Detect which cell encompasses the target text, then output its [X, Y] center coordinate. 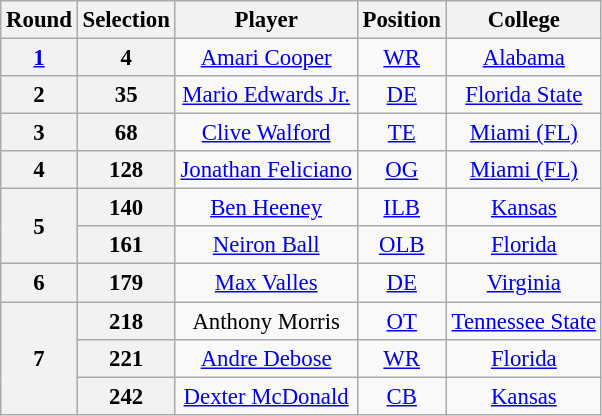
Andre Debose [266, 358]
Max Valles [266, 283]
68 [126, 133]
Florida State [524, 95]
CB [402, 396]
College [524, 20]
Player [266, 20]
3 [39, 133]
TE [402, 133]
OG [402, 170]
Position [402, 20]
7 [39, 358]
6 [39, 283]
5 [39, 226]
221 [126, 358]
140 [126, 208]
OLB [402, 245]
242 [126, 396]
Ben Heeney [266, 208]
35 [126, 95]
Jonathan Feliciano [266, 170]
ILB [402, 208]
179 [126, 283]
Amari Cooper [266, 58]
128 [126, 170]
218 [126, 321]
Neiron Ball [266, 245]
2 [39, 95]
161 [126, 245]
Mario Edwards Jr. [266, 95]
Alabama [524, 58]
Selection [126, 20]
OT [402, 321]
Virginia [524, 283]
Dexter McDonald [266, 396]
Anthony Morris [266, 321]
1 [39, 58]
Clive Walford [266, 133]
Round [39, 20]
Tennessee State [524, 321]
